Find where the given text appears and provide that cell's center as (X, Y) coordinate. 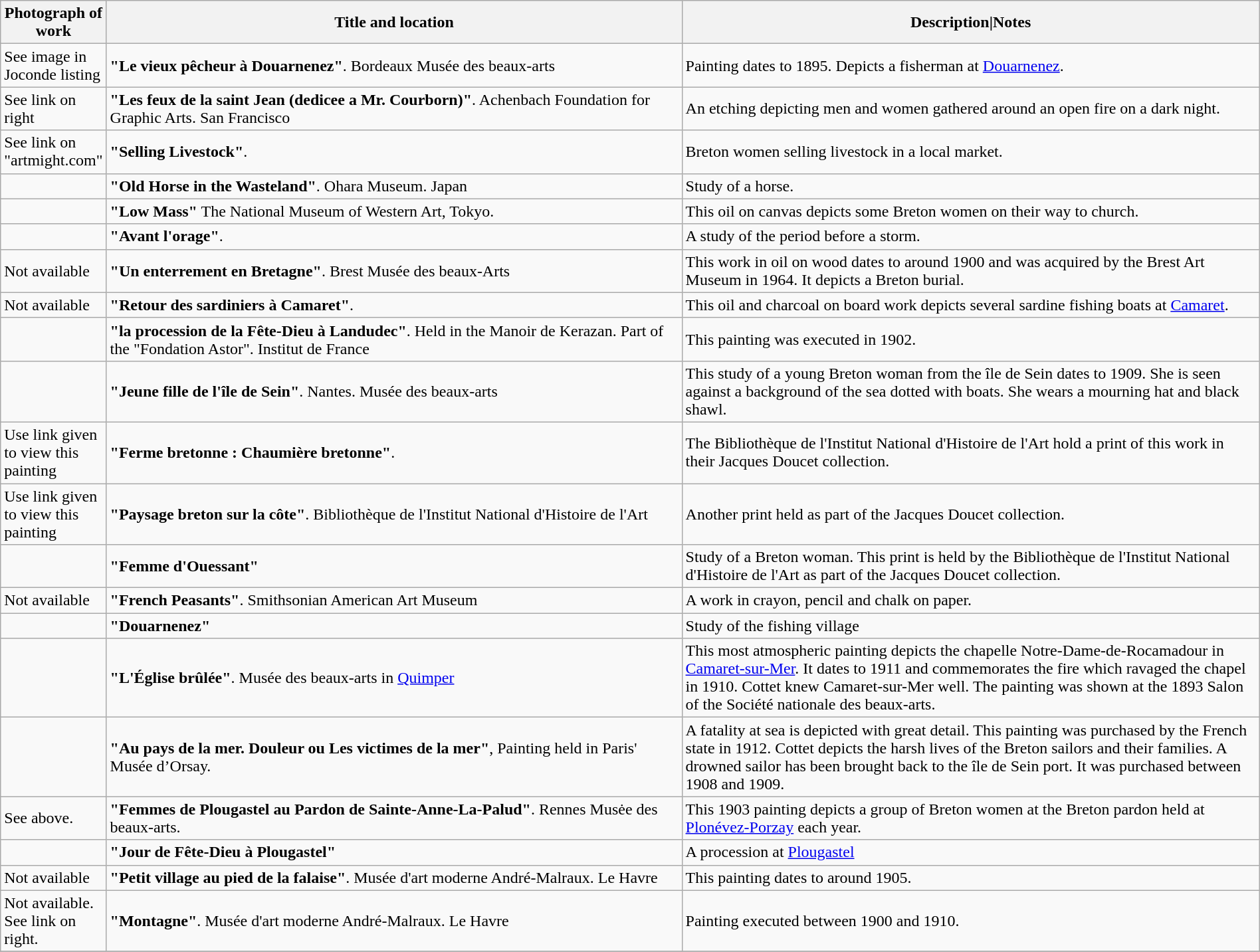
This oil and charcoal on board work depicts several sardine fishing boats at Camaret. (970, 305)
"Femme d'Ouessant" (394, 566)
"French Peasants". Smithsonian American Art Museum (394, 601)
"Avant l'orage". (394, 237)
"Douarnenez" (394, 626)
"Paysage breton sur la côte". Bibliothèque de l'Institut National d'Histoire de l'Art (394, 514)
See image in Joconde listing (53, 65)
"L'Église brûlée". Musée des beaux-arts in Quimper (394, 678)
"Low Mass" The National Museum of Western Art, Tokyo. (394, 211)
"Au pays de la mer. Douleur ou Les victimes de la mer", Painting held in Paris' Musée d’Orsay. (394, 757)
"la procession de la Fête-Dieu à Landudec". Held in the Manoir de Kerazan. Part of the "Fondation Astor". Institut de France (394, 339)
"Les feux de la saint Jean (dedicee a Mr. Courborn)". Achenbach Foundation for Graphic Arts. San Francisco (394, 109)
Study of the fishing village (970, 626)
Description|Notes (970, 23)
Photograph of work (53, 23)
"Jeune fille de l'île de Sein". Nantes. Musée des beaux-arts (394, 391)
"Old Horse in the Wasteland". Ohara Museum. Japan (394, 186)
A work in crayon, pencil and chalk on paper. (970, 601)
"Retour des sardiniers à Camaret". (394, 305)
"Femmes de Plougastel au Pardon de Sainte-Anne-La-Palud". Rennes Musėe des beaux-arts. (394, 818)
An etching depicting men and women gathered around an open fire on a dark night. (970, 109)
A study of the period before a storm. (970, 237)
"Montagne". Musée d'art moderne André-Malraux. Le Havre (394, 921)
"Selling Livestock". (394, 151)
"Le vieux pêcheur à Douarnenez". Bordeaux Musée des beaux-arts (394, 65)
"Jour de Fête-Dieu à Plougastel" (394, 852)
This painting was executed in 1902. (970, 339)
Another print held as part of the Jacques Doucet collection. (970, 514)
Not available. See link on right. (53, 921)
Title and location (394, 23)
Painting dates to 1895. Depicts a fisherman at Douarnenez. (970, 65)
Study of a Breton woman. This print is held by the Bibliothèque de l'Institut National d'Histoire de l'Art as part of the Jacques Doucet collection. (970, 566)
Painting executed between 1900 and 1910. (970, 921)
This painting dates to around 1905. (970, 878)
This oil on canvas depicts some Breton women on their way to church. (970, 211)
Breton women selling livestock in a local market. (970, 151)
"Petit village au pied de la falaise". Musée d'art moderne André-Malraux. Le Havre (394, 878)
"Un enterrement en Bretagne". Brest Musée des beaux-Arts (394, 271)
"Ferme bretonne : Chaumière bretonne". (394, 452)
See above. (53, 818)
A procession at Plougastel (970, 852)
The Bibliothèque de l'Institut National d'Histoire de l'Art hold a print of this work in their Jacques Doucet collection. (970, 452)
Study of a horse. (970, 186)
This work in oil on wood dates to around 1900 and was acquired by the Brest Art Museum in 1964. It depicts a Breton burial. (970, 271)
See link on "artmight.com" (53, 151)
This 1903 painting depicts a group of Breton women at the Breton pardon held at Plonévez-Porzay each year. (970, 818)
See link on right (53, 109)
